Determine the (x, y) coordinate at the center of the cell enclosing the given text.  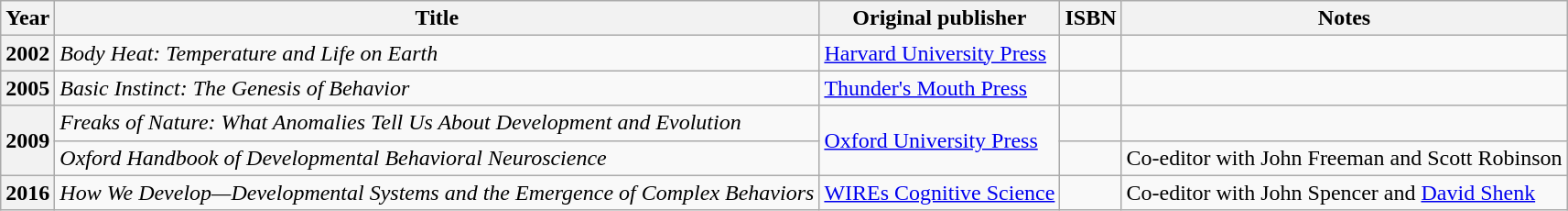
Original publisher (939, 18)
Harvard University Press (939, 53)
Notes (1344, 18)
Thunder's Mouth Press (939, 88)
ISBN (1091, 18)
WIREs Cognitive Science (939, 193)
Body Heat: Temperature and Life on Earth (438, 53)
Title (438, 18)
Co-editor with John Freeman and Scott Robinson (1344, 158)
Basic Instinct: The Genesis of Behavior (438, 88)
2016 (27, 193)
How We Develop—Developmental Systems and the Emergence of Complex Behaviors (438, 193)
Oxford University Press (939, 140)
2005 (27, 88)
Co-editor with John Spencer and David Shenk (1344, 193)
Freaks of Nature: What Anomalies Tell Us About Development and Evolution (438, 123)
2009 (27, 140)
Year (27, 18)
Oxford Handbook of Developmental Behavioral Neuroscience (438, 158)
2002 (27, 53)
